Pinpoint the cell where the given text exists, returning its (x, y) midpoint coordinate. 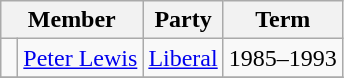
Peter Lewis (80, 58)
1985–1993 (282, 58)
Member (72, 20)
Liberal (183, 58)
Party (183, 20)
Term (282, 20)
